Search for the cell housing the specified text and yield its [X, Y] center coordinate. 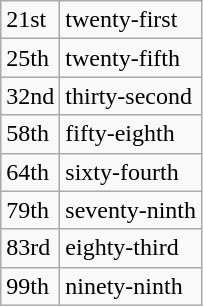
seventy-ninth [131, 210]
64th [30, 172]
79th [30, 210]
58th [30, 134]
twenty-fifth [131, 58]
ninety-ninth [131, 286]
32nd [30, 96]
eighty-third [131, 248]
thirty-second [131, 96]
twenty-first [131, 20]
83rd [30, 248]
fifty-eighth [131, 134]
99th [30, 286]
sixty-fourth [131, 172]
21st [30, 20]
25th [30, 58]
